Provide the (X, Y) coordinate of the cell's center where the given text is located.  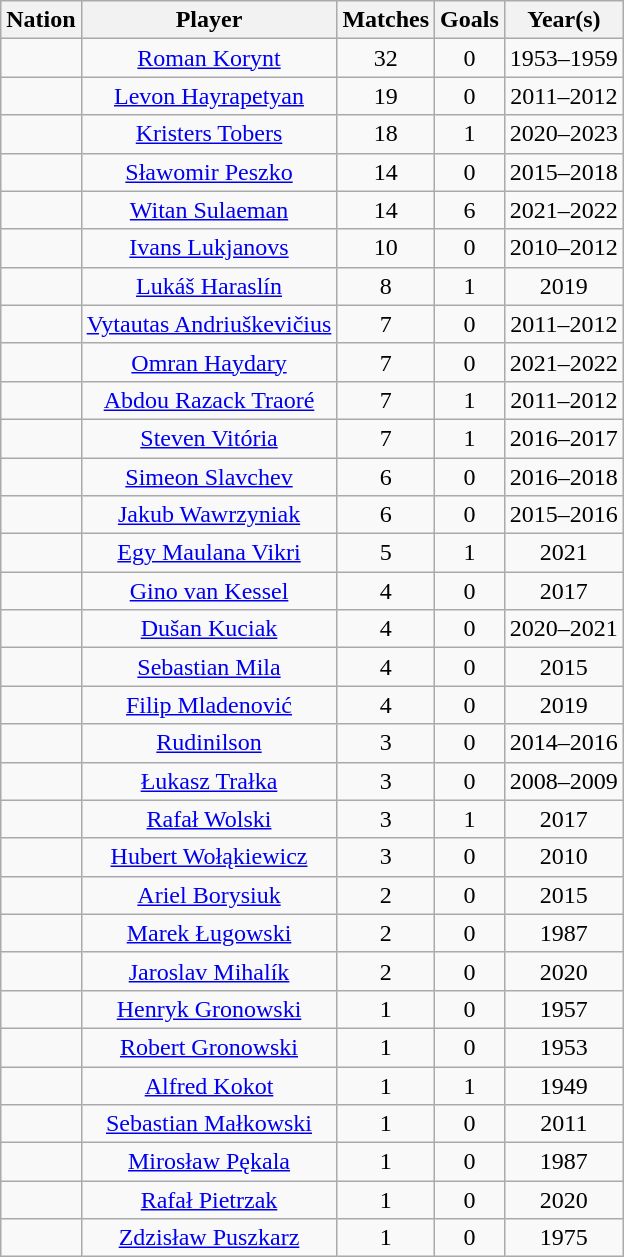
Abdou Razack Traoré (209, 400)
Robert Gronowski (209, 1047)
2008–2009 (564, 781)
32 (386, 58)
2011 (564, 1124)
Henryk Gronowski (209, 1009)
Simeon Slavchev (209, 477)
Goals (470, 20)
2020–2021 (564, 629)
Filip Mladenović (209, 705)
2016–2017 (564, 438)
Hubert Wołąkiewicz (209, 857)
Ariel Borysiuk (209, 895)
Matches (386, 20)
1949 (564, 1085)
5 (386, 553)
2021 (564, 553)
Rafał Pietrzak (209, 1200)
8 (386, 286)
Mirosław Pękala (209, 1162)
Roman Korynt (209, 58)
2015–2016 (564, 515)
Lukáš Haraslín (209, 286)
Marek Ługowski (209, 933)
Sławomir Peszko (209, 172)
18 (386, 134)
Łukasz Trałka (209, 781)
Jaroslav Mihalík (209, 971)
Kristers Tobers (209, 134)
Alfred Kokot (209, 1085)
Rafał Wolski (209, 819)
Jakub Wawrzyniak (209, 515)
Ivans Lukjanovs (209, 248)
2014–2016 (564, 743)
Nation (41, 20)
2016–2018 (564, 477)
Player (209, 20)
Dušan Kuciak (209, 629)
Zdzisław Puszkarz (209, 1238)
Sebastian Małkowski (209, 1124)
2015–2018 (564, 172)
Witan Sulaeman (209, 210)
Gino van Kessel (209, 591)
1957 (564, 1009)
Egy Maulana Vikri (209, 553)
Omran Haydary (209, 362)
2010–2012 (564, 248)
Year(s) (564, 20)
19 (386, 96)
1953 (564, 1047)
Levon Hayrapetyan (209, 96)
2020–2023 (564, 134)
1953–1959 (564, 58)
10 (386, 248)
Sebastian Mila (209, 667)
Steven Vitória (209, 438)
1975 (564, 1238)
Vytautas Andriuškevičius (209, 324)
2010 (564, 857)
Rudinilson (209, 743)
